Search for the cell housing the specified text and yield its [X, Y] center coordinate. 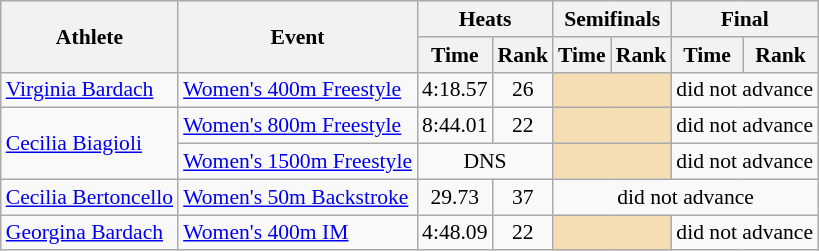
Event [298, 36]
DNS [485, 162]
26 [524, 90]
Heats [485, 19]
Semifinals [612, 19]
29.73 [454, 197]
Cecilia Bertoncello [90, 197]
Final [744, 19]
Women's 50m Backstroke [298, 197]
Women's 800m Freestyle [298, 126]
Cecilia Biagioli [90, 144]
8:44.01 [454, 126]
Women's 400m IM [298, 233]
Women's 1500m Freestyle [298, 162]
4:18.57 [454, 90]
37 [524, 197]
Athlete [90, 36]
Georgina Bardach [90, 233]
Women's 400m Freestyle [298, 90]
4:48.09 [454, 233]
Virginia Bardach [90, 90]
